Identify which cell holds the provided text, then report its [X, Y] central coordinate. 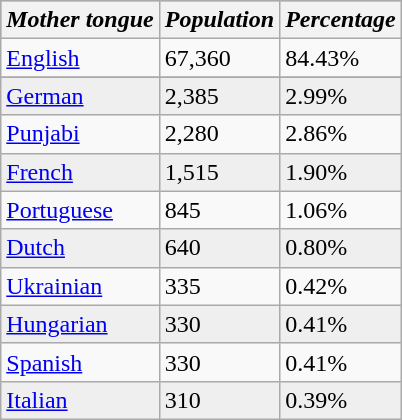
2,385 [219, 96]
67,360 [219, 58]
Dutch [80, 248]
0.42% [341, 286]
Mother tongue [80, 20]
845 [219, 210]
Italian [80, 400]
French [80, 172]
Hungarian [80, 324]
Percentage [341, 20]
0.80% [341, 248]
1.06% [341, 210]
2,280 [219, 134]
Punjabi [80, 134]
640 [219, 248]
0.39% [341, 400]
84.43% [341, 58]
German [80, 96]
Portuguese [80, 210]
Ukrainian [80, 286]
2.86% [341, 134]
310 [219, 400]
Population [219, 20]
1.90% [341, 172]
2.99% [341, 96]
Spanish [80, 362]
1,515 [219, 172]
English [80, 58]
335 [219, 286]
